Determine the (X, Y) coordinate at the center of the cell enclosing the given text.  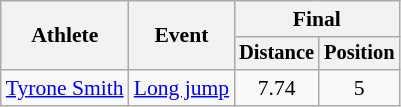
Final (316, 19)
5 (359, 88)
Event (182, 36)
Tyrone Smith (65, 88)
Athlete (65, 36)
7.74 (276, 88)
Long jump (182, 88)
Position (359, 54)
Distance (276, 54)
